Locate the cell with the specified text and output its (X, Y) center coordinate. 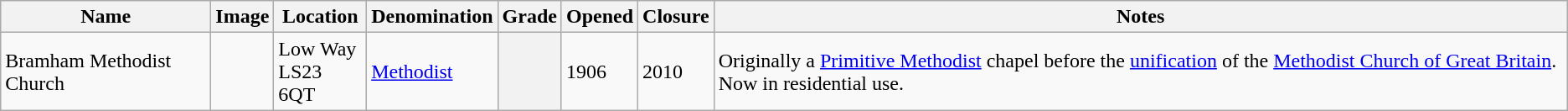
Denomination (432, 17)
Methodist (432, 71)
Opened (600, 17)
Notes (1141, 17)
Bramham Methodist Church (106, 71)
Low WayLS23 6QT (320, 71)
Image (243, 17)
1906 (600, 71)
Originally a Primitive Methodist chapel before the unification of the Methodist Church of Great Britain. Now in residential use. (1141, 71)
Location (320, 17)
Name (106, 17)
Closure (677, 17)
2010 (677, 71)
Grade (529, 17)
